Pinpoint the cell where the given text exists, returning its [X, Y] midpoint coordinate. 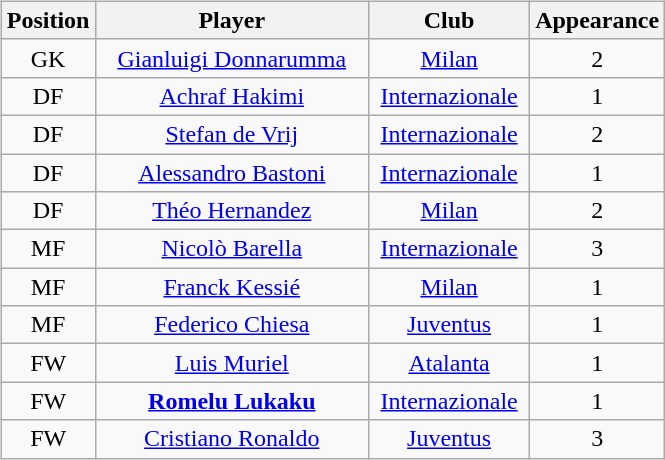
Federico Chiesa [232, 325]
Achraf Hakimi [232, 96]
Gianluigi Donnarumma [232, 58]
Cristiano Ronaldo [232, 439]
Appearance [598, 20]
Romelu Lukaku [232, 401]
Position [48, 20]
Nicolò Barella [232, 249]
GK [48, 58]
Player [232, 20]
Stefan de Vrij [232, 134]
Alessandro Bastoni [232, 173]
Atalanta [450, 363]
Franck Kessié [232, 287]
Luis Muriel [232, 363]
Théo Hernandez [232, 211]
Club [450, 20]
